Determine the [x, y] coordinate at the center of the cell enclosing the given text.  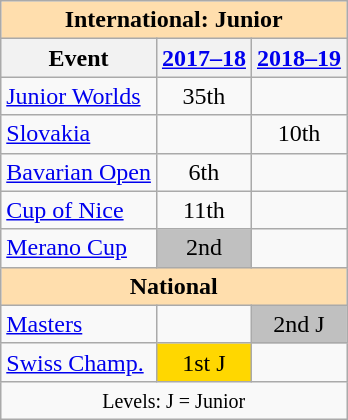
International: Junior [174, 20]
Event [79, 58]
11th [204, 210]
Bavarian Open [79, 172]
Cup of Nice [79, 210]
Levels: J = Junior [174, 400]
6th [204, 172]
10th [298, 134]
2nd [204, 248]
Slovakia [79, 134]
Swiss Champ. [79, 362]
Junior Worlds [79, 96]
35th [204, 96]
National [174, 286]
Masters [79, 324]
2018–19 [298, 58]
Merano Cup [79, 248]
1st J [204, 362]
2nd J [298, 324]
2017–18 [204, 58]
